For the text-containing cell, return its midpoint in (x, y) coordinate format. 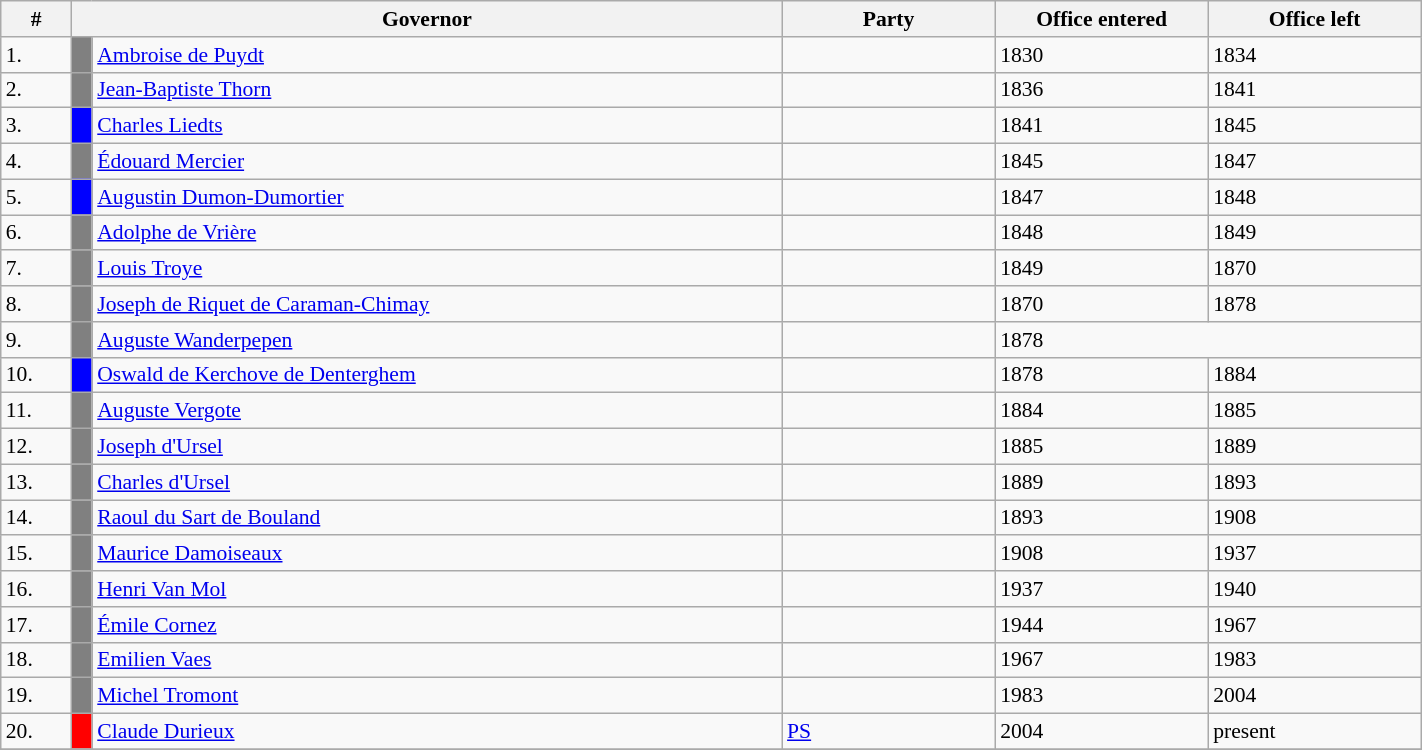
Augustin Dumon-Dumortier (437, 197)
1. (36, 55)
13. (36, 482)
1944 (1102, 625)
Ambroise de Puydt (437, 55)
Édouard Mercier (437, 162)
10. (36, 375)
Maurice Damoiseaux (437, 554)
8. (36, 304)
1940 (1314, 589)
9. (36, 340)
Charles Liedts (437, 126)
5. (36, 197)
12. (36, 447)
2. (36, 90)
Michel Tromont (437, 696)
1830 (1102, 55)
Émile Cornez (437, 625)
3. (36, 126)
PS (888, 732)
Joseph de Riquet de Caraman-Chimay (437, 304)
1834 (1314, 55)
Office left (1314, 19)
Raoul du Sart de Bouland (437, 518)
Governor (427, 19)
Office entered (1102, 19)
11. (36, 411)
Oswald de Kerchove de Denterghem (437, 375)
4. (36, 162)
Charles d'Ursel (437, 482)
15. (36, 554)
Party (888, 19)
17. (36, 625)
Henri Van Mol (437, 589)
Emilien Vaes (437, 660)
1836 (1102, 90)
Auguste Wanderpepen (437, 340)
18. (36, 660)
Claude Durieux (437, 732)
6. (36, 233)
20. (36, 732)
19. (36, 696)
16. (36, 589)
Joseph d'Ursel (437, 447)
Auguste Vergote (437, 411)
Jean-Baptiste Thorn (437, 90)
Adolphe de Vrière (437, 233)
Louis Troye (437, 269)
7. (36, 269)
present (1314, 732)
# (36, 19)
14. (36, 518)
